Detect which cell encompasses the target text, then output its (X, Y) center coordinate. 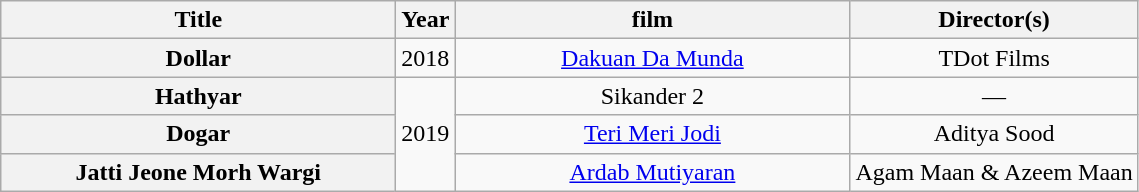
TDot Films (994, 58)
Dogar (198, 134)
Teri Meri Jodi (652, 134)
Title (198, 20)
— (994, 96)
Aditya Sood (994, 134)
Ardab Mutiyaran (652, 172)
Dollar (198, 58)
Director(s) (994, 20)
Year (426, 20)
Jatti Jeone Morh Wargi (198, 172)
Dakuan Da Munda (652, 58)
Hathyar (198, 96)
Agam Maan & Azeem Maan (994, 172)
2018 (426, 58)
film (652, 20)
Sikander 2 (652, 96)
2019 (426, 134)
